Pinpoint the cell where the given text exists, returning its [X, Y] midpoint coordinate. 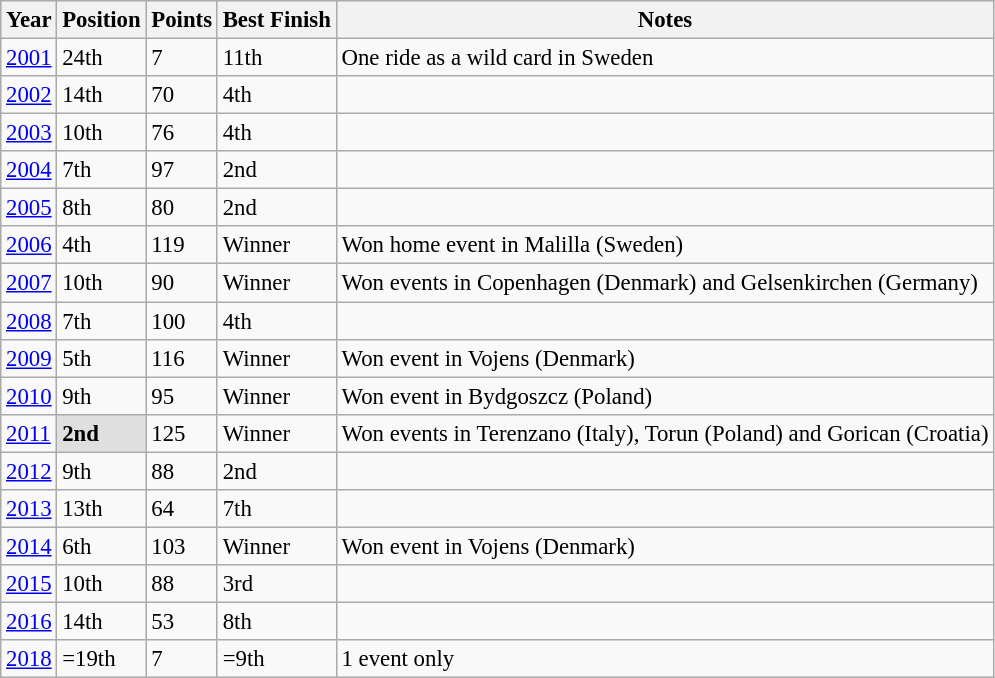
Won events in Terenzano (Italy), Torun (Poland) and Gorican (Croatia) [665, 433]
24th [102, 58]
64 [182, 509]
2003 [29, 133]
90 [182, 283]
2008 [29, 321]
2006 [29, 245]
2011 [29, 433]
70 [182, 95]
3rd [276, 584]
2001 [29, 58]
Points [182, 20]
80 [182, 208]
=9th [276, 659]
2010 [29, 396]
5th [102, 358]
=19th [102, 659]
95 [182, 396]
Won events in Copenhagen (Denmark) and Gelsenkirchen (Germany) [665, 283]
97 [182, 170]
Won home event in Malilla (Sweden) [665, 245]
2016 [29, 621]
13th [102, 509]
100 [182, 321]
Won event in Bydgoszcz (Poland) [665, 396]
2007 [29, 283]
119 [182, 245]
11th [276, 58]
76 [182, 133]
Position [102, 20]
2005 [29, 208]
One ride as a wild card in Sweden [665, 58]
2002 [29, 95]
53 [182, 621]
6th [102, 546]
125 [182, 433]
116 [182, 358]
2004 [29, 170]
1 event only [665, 659]
Notes [665, 20]
103 [182, 546]
2015 [29, 584]
2009 [29, 358]
2013 [29, 509]
Best Finish [276, 20]
2018 [29, 659]
2014 [29, 546]
Year [29, 20]
2012 [29, 471]
